Return the (x, y) coordinate for the center point of the cell that contains the specified text.  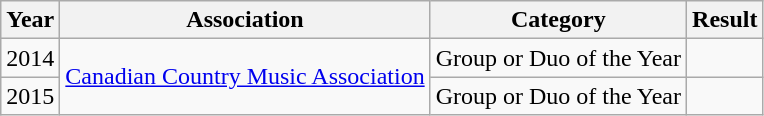
Result (725, 20)
2014 (30, 58)
Canadian Country Music Association (245, 77)
2015 (30, 96)
Category (558, 20)
Year (30, 20)
Association (245, 20)
